Pinpoint the cell where the given text exists, returning its (x, y) midpoint coordinate. 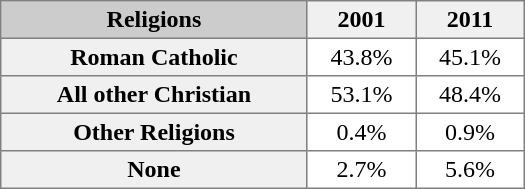
48.4% (470, 95)
2.7% (362, 170)
2001 (362, 20)
53.1% (362, 95)
45.1% (470, 57)
2011 (470, 20)
43.8% (362, 57)
0.4% (362, 132)
None (154, 170)
0.9% (470, 132)
Other Religions (154, 132)
Religions (154, 20)
All other Christian (154, 95)
Roman Catholic (154, 57)
5.6% (470, 170)
